Pinpoint the cell where the given text exists, returning its [x, y] midpoint coordinate. 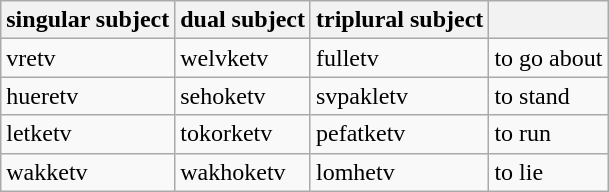
hueretv [88, 96]
to lie [548, 172]
vretv [88, 58]
dual subject [243, 20]
fulletv [399, 58]
to stand [548, 96]
lomhetv [399, 172]
letketv [88, 134]
welvketv [243, 58]
to go about [548, 58]
singular subject [88, 20]
wakhoketv [243, 172]
triplural subject [399, 20]
sehoketv [243, 96]
pefatketv [399, 134]
svpakletv [399, 96]
wakketv [88, 172]
tokorketv [243, 134]
to run [548, 134]
